Pinpoint the cell where the given text exists, returning its [x, y] midpoint coordinate. 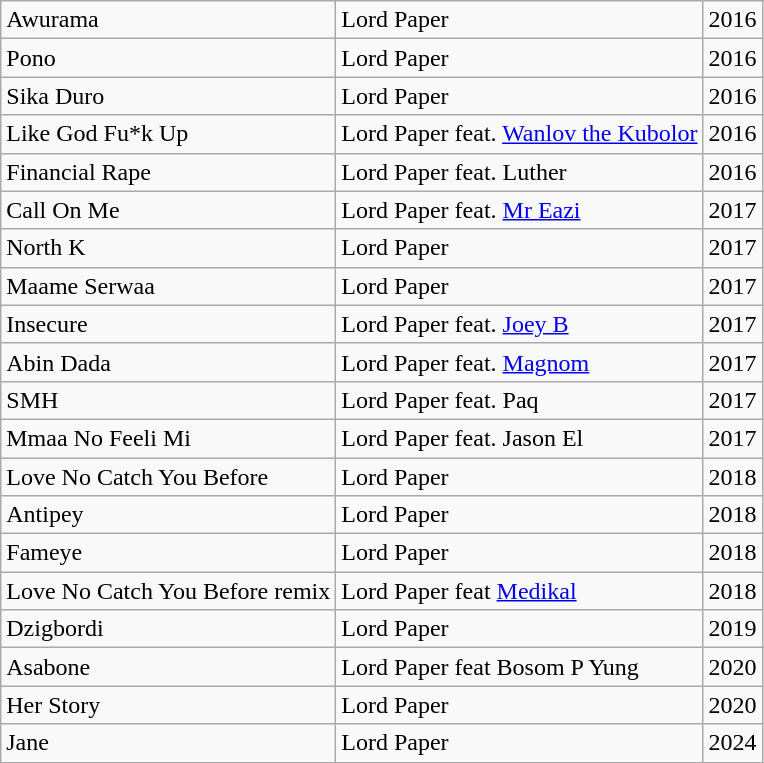
Lord Paper feat. Magnom [520, 362]
Love No Catch You Before [168, 477]
Lord Paper feat. Jason El [520, 438]
Lord Paper feat. Wanlov the Kubolor [520, 134]
Antipey [168, 515]
Insecure [168, 324]
Her Story [168, 705]
Like God Fu*k Up [168, 134]
Call On Me [168, 210]
Pono [168, 58]
Lord Paper feat. Luther [520, 172]
Lord Paper feat Bosom P Yung [520, 667]
North K [168, 248]
Asabone [168, 667]
Love No Catch You Before remix [168, 591]
Mmaa No Feeli Mi [168, 438]
Awurama [168, 20]
Financial Rape [168, 172]
Jane [168, 743]
Lord Paper feat. Joey B [520, 324]
Lord Paper feat Medikal [520, 591]
Lord Paper feat. Paq [520, 400]
2024 [732, 743]
Abin Dada [168, 362]
Lord Paper feat. Mr Eazi [520, 210]
Dzigbordi [168, 629]
Maame Serwaa [168, 286]
SMH [168, 400]
Fameye [168, 553]
2019 [732, 629]
Sika Duro [168, 96]
